Extract the [x, y] coordinate from the center of the cell holding the provided text.  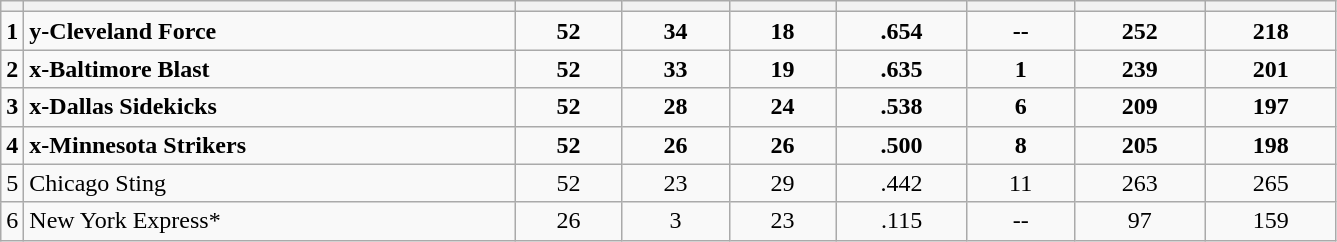
209 [1140, 107]
218 [1270, 31]
198 [1270, 145]
2 [12, 69]
205 [1140, 145]
.442 [902, 183]
29 [782, 183]
19 [782, 69]
201 [1270, 69]
4 [12, 145]
252 [1140, 31]
28 [676, 107]
263 [1140, 183]
5 [12, 183]
x-Baltimore Blast [270, 69]
.635 [902, 69]
.654 [902, 31]
24 [782, 107]
x-Minnesota Strikers [270, 145]
34 [676, 31]
8 [1020, 145]
197 [1270, 107]
y-Cleveland Force [270, 31]
Chicago Sting [270, 183]
.115 [902, 221]
265 [1270, 183]
x-Dallas Sidekicks [270, 107]
New York Express* [270, 221]
159 [1270, 221]
33 [676, 69]
11 [1020, 183]
239 [1140, 69]
97 [1140, 221]
.500 [902, 145]
.538 [902, 107]
18 [782, 31]
